Identify which cell holds the provided text, then report its [X, Y] central coordinate. 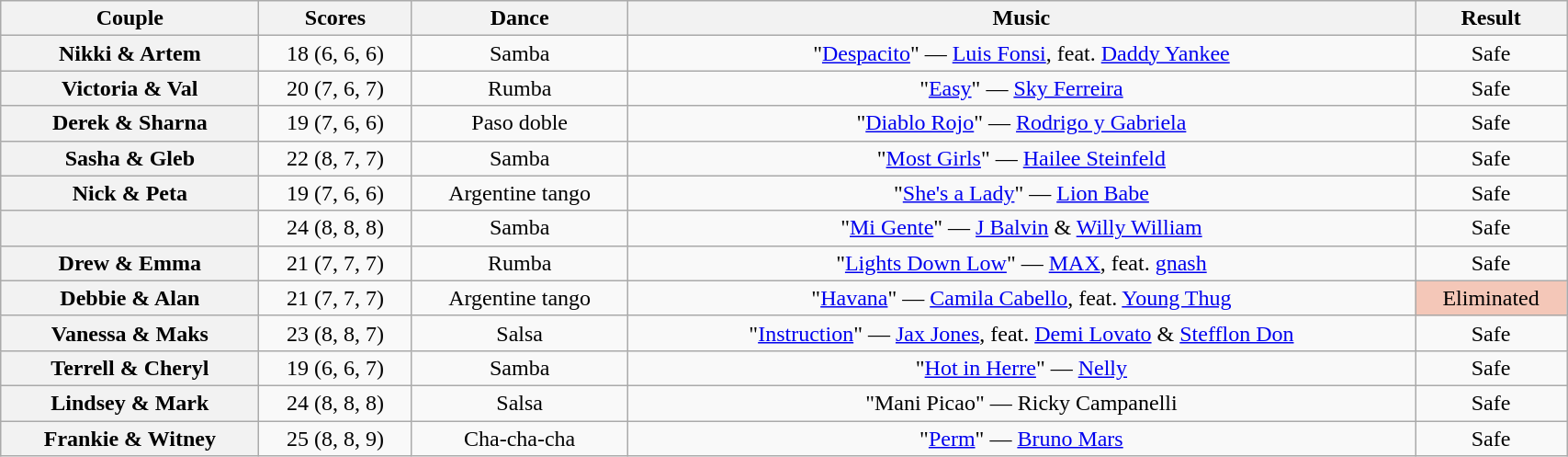
Nikki & Artem [130, 53]
Terrell & Cheryl [130, 368]
Drew & Emma [130, 263]
Paso doble [520, 123]
Dance [520, 18]
Victoria & Val [130, 88]
"Instruction" — Jax Jones, feat. Demi Lovato & Stefflon Don [1021, 333]
Music [1021, 18]
Derek & Sharna [130, 123]
"Hot in Herre" — Nelly [1021, 368]
19 (6, 6, 7) [335, 368]
23 (8, 8, 7) [335, 333]
Scores [335, 18]
Nick & Peta [130, 193]
18 (6, 6, 6) [335, 53]
20 (7, 6, 7) [335, 88]
Couple [130, 18]
"Havana" — Camila Cabello, feat. Young Thug [1021, 298]
"Despacito" — Luis Fonsi, feat. Daddy Yankee [1021, 53]
25 (8, 8, 9) [335, 439]
Sasha & Gleb [130, 158]
Lindsey & Mark [130, 403]
"Mi Gente" — J Balvin & Willy William [1021, 228]
Vanessa & Maks [130, 333]
"Diablo Rojo" — Rodrigo y Gabriela [1021, 123]
"She's a Lady" — Lion Babe [1021, 193]
Eliminated [1490, 298]
"Perm" — Bruno Mars [1021, 439]
"Most Girls" — Hailee Steinfeld [1021, 158]
"Easy" — Sky Ferreira [1021, 88]
"Mani Picao" — Ricky Campanelli [1021, 403]
"Lights Down Low" — MAX, feat. gnash [1021, 263]
Result [1490, 18]
Debbie & Alan [130, 298]
Cha-cha-cha [520, 439]
Frankie & Witney [130, 439]
22 (8, 7, 7) [335, 158]
